Provide the [X, Y] coordinate of the cell's center where the given text is located.  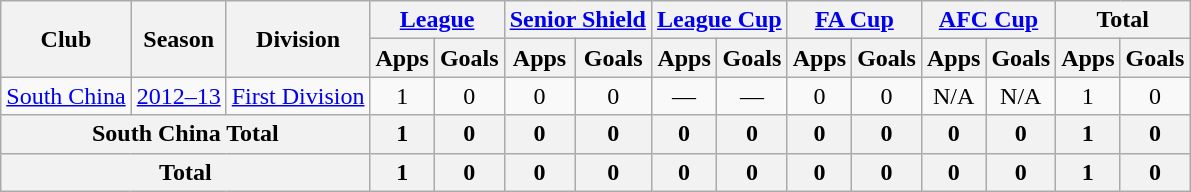
Division [298, 39]
AFC Cup [988, 20]
Season [178, 39]
League Cup [719, 20]
South China [66, 96]
Club [66, 39]
First Division [298, 96]
South China Total [186, 134]
Senior Shield [578, 20]
League [437, 20]
2012–13 [178, 96]
FA Cup [854, 20]
